Identify which cell holds the provided text, then report its (X, Y) central coordinate. 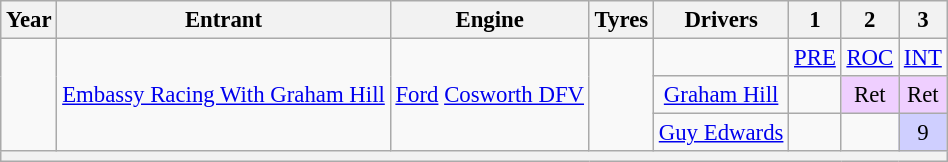
Engine (490, 20)
Year (29, 20)
3 (924, 20)
Graham Hill (720, 95)
Tyres (621, 20)
1 (815, 20)
Ford Cosworth DFV (490, 96)
INT (924, 58)
ROC (870, 58)
2 (870, 20)
PRE (815, 58)
Entrant (224, 20)
Drivers (720, 20)
9 (924, 133)
Embassy Racing With Graham Hill (224, 96)
Guy Edwards (720, 133)
